Extract the (X, Y) coordinate from the center of the cell holding the provided text.  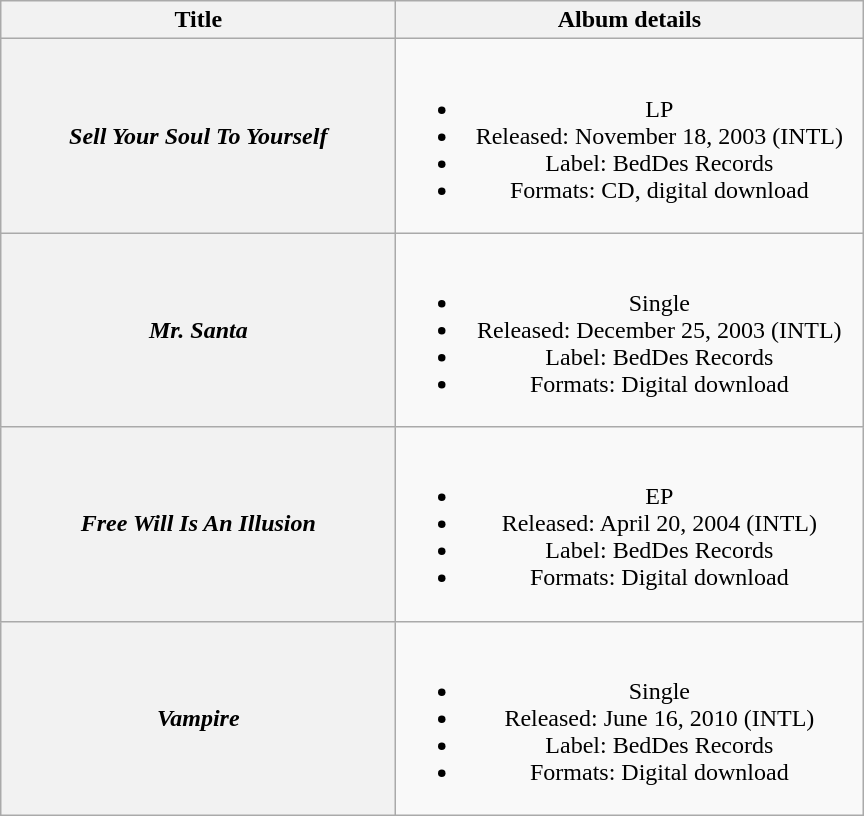
LPReleased: November 18, 2003 (INTL)Label: BedDes RecordsFormats: CD, digital download (630, 136)
Free Will Is An Illusion (198, 524)
Title (198, 20)
SingleReleased: December 25, 2003 (INTL)Label: BedDes RecordsFormats: Digital download (630, 330)
Mr. Santa (198, 330)
EPReleased: April 20, 2004 (INTL)Label: BedDes RecordsFormats: Digital download (630, 524)
Album details (630, 20)
Vampire (198, 718)
SingleReleased: June 16, 2010 (INTL)Label: BedDes RecordsFormats: Digital download (630, 718)
Sell Your Soul To Yourself (198, 136)
